Detect which cell encompasses the target text, then output its (X, Y) center coordinate. 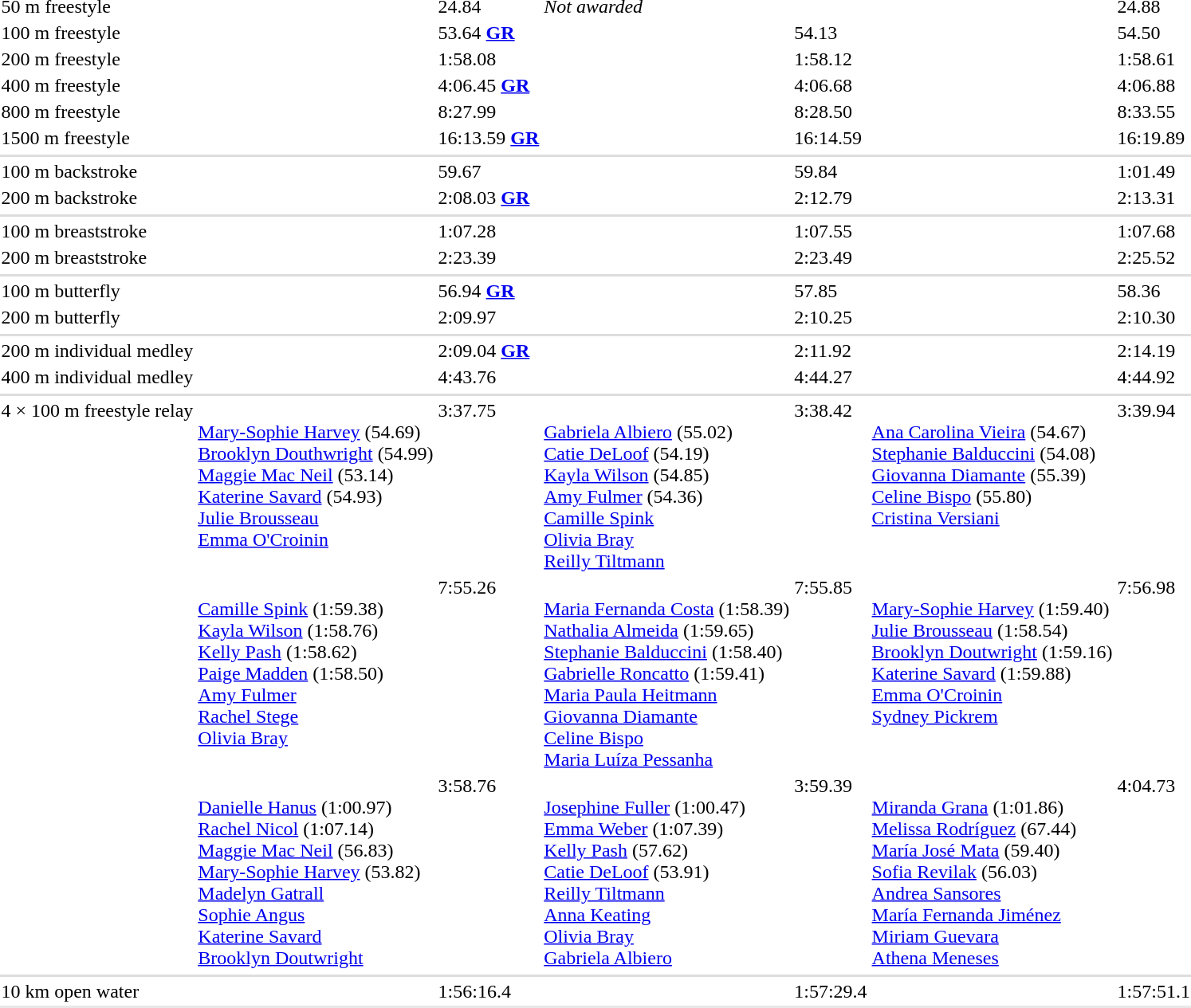
Ana Carolina Vieira (54.67)Stephanie Balduccini (54.08)Giovanna Diamante (55.39)Celine Bispo (55.80)Cristina Versiani (992, 486)
Josephine Fuller (1:00.47)Emma Weber (1:07.39)Kelly Pash (57.62)Catie DeLoof (53.91)Reilly TiltmannAnna KeatingOlivia BrayGabriela Albiero (666, 872)
200 m individual medley (97, 351)
16:14.59 (831, 138)
56.94 GR (489, 291)
2:23.49 (831, 257)
1:58.08 (489, 59)
2:23.39 (489, 257)
7:55.85 (831, 673)
1500 m freestyle (97, 138)
800 m freestyle (97, 112)
2:09.04 GR (489, 351)
2:08.03 GR (489, 198)
Mary-Sophie Harvey (1:59.40)Julie Brousseau (1:58.54)Brooklyn Doutwright (1:59.16)Katerine Savard (1:59.88)Emma O'CroininSydney Pickrem (992, 673)
54.50 (1154, 33)
2:10.25 (831, 317)
200 m freestyle (97, 59)
4:44.27 (831, 377)
3:38.42 (831, 486)
400 m individual medley (97, 377)
1:07.28 (489, 231)
200 m backstroke (97, 198)
3:59.39 (831, 872)
54.13 (831, 33)
7:55.26 (489, 673)
400 m freestyle (97, 85)
4:04.73 (1154, 872)
4:06.68 (831, 85)
2:10.30 (1154, 317)
100 m backstroke (97, 171)
200 m breaststroke (97, 257)
1:57:51.1 (1154, 991)
1:07.68 (1154, 231)
2:09.97 (489, 317)
2:25.52 (1154, 257)
100 m butterfly (97, 291)
Mary-Sophie Harvey (54.69)Brooklyn Douthwright (54.99)Maggie Mac Neil (53.14)Katerine Savard (54.93)Julie BrousseauEmma O'Croinin (316, 486)
2:11.92 (831, 351)
2:14.19 (1154, 351)
7:56.98 (1154, 673)
100 m freestyle (97, 33)
10 km open water (97, 991)
1:58.12 (831, 59)
4:43.76 (489, 377)
4:06.88 (1154, 85)
2:12.79 (831, 198)
58.36 (1154, 291)
8:33.55 (1154, 112)
53.64 GR (489, 33)
2:13.31 (1154, 198)
1:07.55 (831, 231)
Camille Spink (1:59.38)Kayla Wilson (1:58.76)Kelly Pash (1:58.62)Paige Madden (1:58.50)Amy FulmerRachel StegeOlivia Bray (316, 673)
200 m butterfly (97, 317)
59.84 (831, 171)
1:01.49 (1154, 171)
4:06.45 GR (489, 85)
4:44.92 (1154, 377)
16:19.89 (1154, 138)
4 × 100 m freestyle relay (97, 486)
16:13.59 GR (489, 138)
8:28.50 (831, 112)
1:57:29.4 (831, 991)
3:58.76 (489, 872)
57.85 (831, 291)
1:56:16.4 (489, 991)
Gabriela Albiero (55.02)Catie DeLoof (54.19)Kayla Wilson (54.85)Amy Fulmer (54.36)Camille SpinkOlivia BrayReilly Tiltmann (666, 486)
8:27.99 (489, 112)
3:37.75 (489, 486)
59.67 (489, 171)
1:58.61 (1154, 59)
3:39.94 (1154, 486)
100 m breaststroke (97, 231)
